Find where the given text appears and provide that cell's center as (x, y) coordinate. 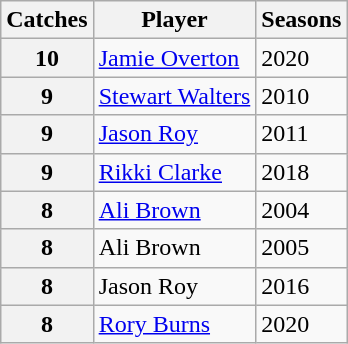
Rory Burns (174, 324)
2018 (302, 172)
Rikki Clarke (174, 172)
2010 (302, 96)
Player (174, 20)
Jamie Overton (174, 58)
Stewart Walters (174, 96)
Seasons (302, 20)
2016 (302, 286)
2005 (302, 248)
10 (47, 58)
2004 (302, 210)
2011 (302, 134)
Catches (47, 20)
